Output the [x, y] coordinate of the center of the cell containing the given text.  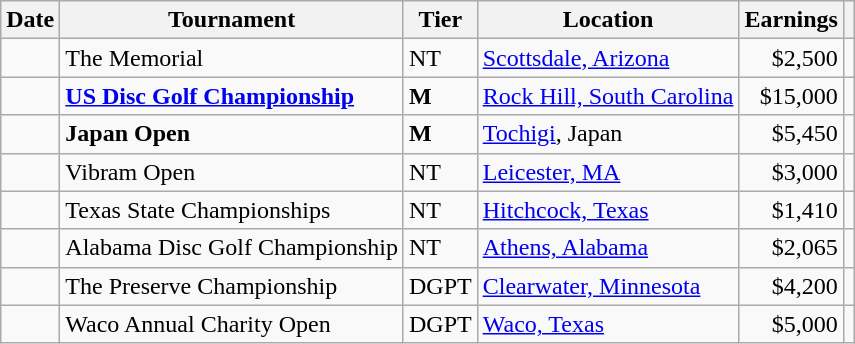
$15,000 [791, 96]
Earnings [791, 20]
Leicester, MA [608, 172]
$5,450 [791, 134]
Rock Hill, South Carolina [608, 96]
Tochigi, Japan [608, 134]
Tournament [232, 20]
Date [30, 20]
$4,200 [791, 286]
Texas State Championships [232, 210]
Japan Open [232, 134]
$5,000 [791, 324]
Athens, Alabama [608, 248]
Alabama Disc Golf Championship [232, 248]
US Disc Golf Championship [232, 96]
The Memorial [232, 58]
Clearwater, Minnesota [608, 286]
$2,065 [791, 248]
$2,500 [791, 58]
The Preserve Championship [232, 286]
$3,000 [791, 172]
Scottsdale, Arizona [608, 58]
Waco Annual Charity Open [232, 324]
$1,410 [791, 210]
Vibram Open [232, 172]
Location [608, 20]
Hitchcock, Texas [608, 210]
Waco, Texas [608, 324]
Tier [440, 20]
